Scan for the cell matching the given text and deliver its [x, y] coordinate at center. 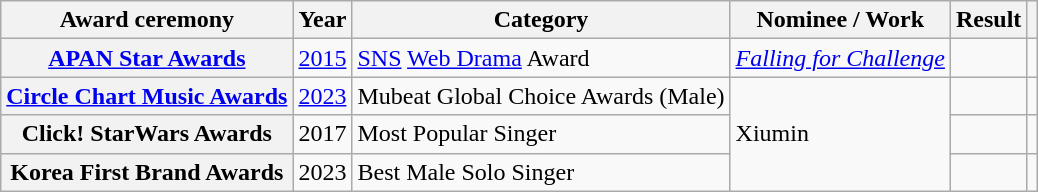
Nominee / Work [840, 20]
Korea First Brand Awards [147, 172]
Category [541, 20]
Click! StarWars Awards [147, 134]
2015 [322, 58]
Most Popular Singer [541, 134]
Xiumin [840, 134]
Circle Chart Music Awards [147, 96]
Best Male Solo Singer [541, 172]
SNS Web Drama Award [541, 58]
Falling for Challenge [840, 58]
Year [322, 20]
2017 [322, 134]
APAN Star Awards [147, 58]
Result [988, 20]
Mubeat Global Choice Awards (Male) [541, 96]
Award ceremony [147, 20]
